Find where the given text appears and provide that cell's center as (x, y) coordinate. 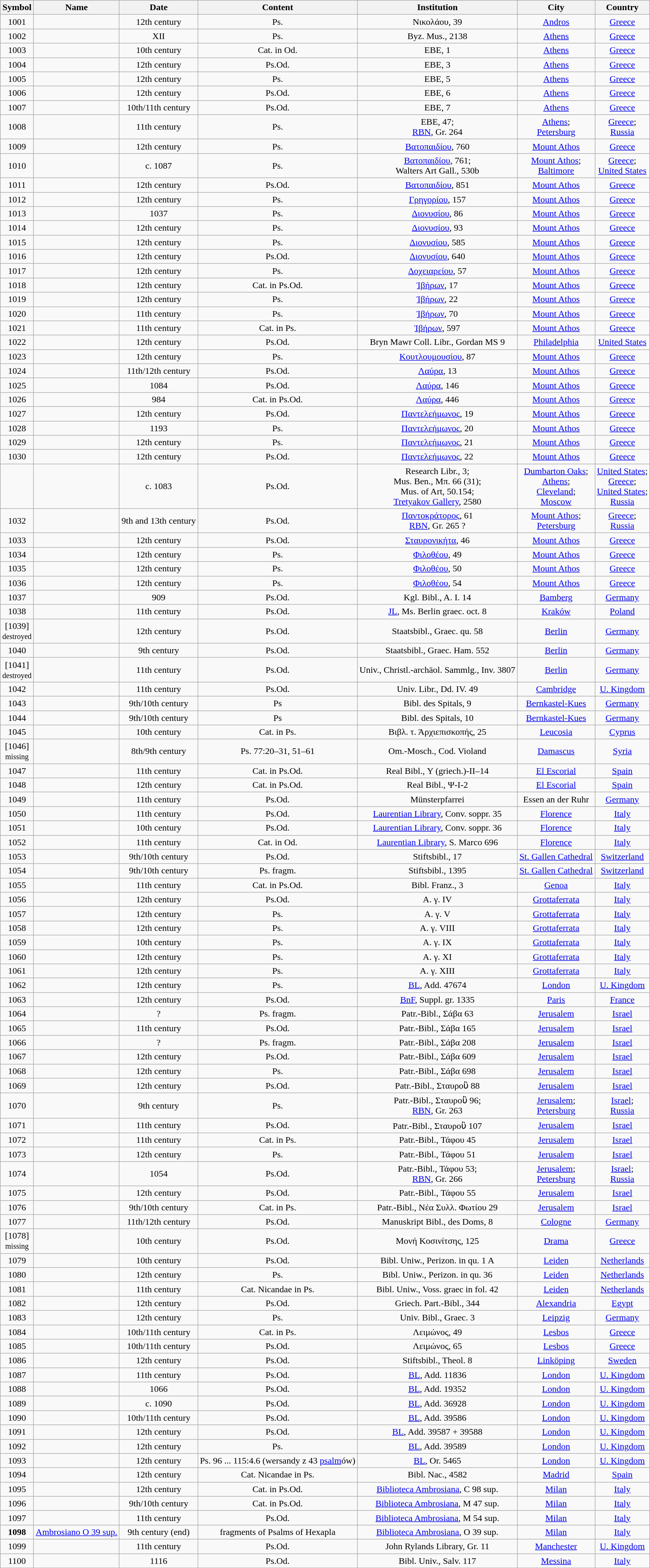
A. γ. V (437, 914)
1011 (17, 185)
1024 (17, 371)
Genoa (556, 885)
Patr.-Bibl., Σάβα 609 (437, 1057)
1079 (17, 1260)
Bibl. des Spitals, 9 (437, 703)
Damascus (556, 751)
A. γ. IV (437, 899)
1049 (17, 799)
Вατοπαιδίου, 761;Walters Art Gall., 530b (437, 165)
1012 (17, 199)
BL, Or. 5465 (437, 1461)
Stiftsbibl., 17 (437, 857)
1025 (17, 385)
[1046]missing (17, 751)
[1039]destroyed (17, 631)
1052 (17, 842)
EBE, 6 (437, 93)
1092 (17, 1446)
Bibl. Franz., 3 (437, 885)
1008 (17, 127)
Σταυρονικήτα, 46 (437, 540)
Ίβήρων, 17 (437, 285)
Laurentian Library, S. Marco 696 (437, 842)
1010 (17, 165)
1094 (17, 1475)
Patr.-Bibl., Σταυροὒ 96;RBN, Gr. 263 (437, 1106)
Παντελεήμωνος, 20 (437, 428)
1085 (17, 1346)
1042 (17, 689)
1032 (17, 521)
EBE, 7 (437, 107)
EBE, 3 (437, 65)
Poland (622, 612)
1004 (17, 65)
1034 (17, 554)
BL, Add. 39589 (437, 1446)
1095 (17, 1489)
1068 (17, 1071)
1061 (17, 971)
Greece;United States (622, 165)
1043 (17, 703)
Name (77, 8)
Patr.-Bibl., Σάβα 208 (437, 1042)
BL, Add. 36928 (437, 1403)
1088 (17, 1389)
A. γ. XI (437, 957)
1069 (17, 1086)
1016 (17, 257)
1099 (17, 1546)
1062 (17, 985)
Διονυσίου, 86 (437, 214)
Content (278, 8)
1065 (17, 1028)
Βιβλ. τ. Άρχιεπισκοπής, 25 (437, 732)
Κουτλουμουσίου, 87 (437, 357)
1081 (17, 1289)
EBE, 1 (437, 50)
1083 (17, 1317)
Cambridge (556, 689)
Biblioteca Ambrosiana, C 98 sup. (437, 1489)
1086 (17, 1361)
1020 (17, 314)
BL, Add. 19352 (437, 1389)
A. γ. IX (437, 942)
[1078]missing (17, 1241)
1015 (17, 242)
1060 (17, 957)
Leucosia (556, 732)
Laurentian Library, Conv. soppr. 35 (437, 814)
BL, Add. 47674 (437, 985)
1050 (17, 814)
1090 (17, 1418)
1018 (17, 285)
Byz. Mus., 2138 (437, 36)
BL, Add. 11836 (437, 1375)
[1041]destroyed (17, 669)
Athens;Petersburg (556, 127)
1014 (17, 228)
Biblioteca Ambrosiana, M 47 sup. (437, 1503)
JL, Ms. Berlin graec. oct. 8 (437, 612)
Вατοπαιδίου, 851 (437, 185)
1075 (17, 1193)
Dumbarton Oaks;Athens;Cleveland;Moscow (556, 486)
Bryn Mawr Coll. Libr., Gordan MS 9 (437, 342)
1009 (17, 146)
Διονυσίου, 640 (437, 257)
Univ. Bibl., Graec. 3 (437, 1317)
1193 (158, 428)
John Rylands Library, Gr. 11 (437, 1546)
A. γ. VIII (437, 928)
Mount Athos;Baltimore (556, 165)
Μονή Κοσινίτσης, 125 (437, 1241)
Stiftsbibl., 1395 (437, 871)
1053 (17, 857)
Paris (556, 1000)
Philadelphia (556, 342)
Münsterpfarrei (437, 799)
United States;Greece;United States;Russia (622, 486)
Real Bibl., Ψ-I-2 (437, 785)
Patr.-Bibl., Σάβα 698 (437, 1071)
BL, Add. 39586 (437, 1418)
1017 (17, 271)
Δοχειαρείου, 57 (437, 271)
1082 (17, 1303)
Patr.-Bibl., Τάφου 45 (437, 1140)
Νικολάου, 39 (437, 22)
Mount Athos;Petersburg (556, 521)
Laurentian Library, Conv. soppr. 36 (437, 828)
Sweden (622, 1361)
1098 (17, 1532)
1005 (17, 79)
1096 (17, 1503)
c. 1090 (158, 1403)
1077 (17, 1222)
Kgl. Bibl., A. I. 14 (437, 597)
Messina (556, 1561)
Patr.-Bibl., Σάβα 63 (437, 1014)
Kraków (556, 612)
1002 (17, 36)
Date (158, 8)
1035 (17, 569)
Biblioteca Ambrosiana, M 54 sup. (437, 1518)
1089 (17, 1403)
Ps. 96 ... 115:4.6 (wersandy z 43 psalmów) (278, 1461)
Patr.-Bibl., Σταυροὒ 107 (437, 1125)
1045 (17, 732)
1064 (17, 1014)
Ίβήρων, 22 (437, 299)
Institution (437, 8)
1027 (17, 414)
1019 (17, 299)
1040 (17, 650)
1100 (17, 1561)
Φιλοθέου, 50 (437, 569)
Staatsbibl., Graec. Ham. 552 (437, 650)
Bibl. Uniw., Perizon. in qu. 1 A (437, 1260)
Manuskript Bibl., des Doms, 8 (437, 1222)
1007 (17, 107)
Παντελεήμωνος, 22 (437, 457)
1001 (17, 22)
BnF, Suppl. gr. 1335 (437, 1000)
1055 (17, 885)
1072 (17, 1140)
1063 (17, 1000)
Patr.-Bibl., Σάβα 165 (437, 1028)
Διονυσίου, 585 (437, 242)
c. 1087 (158, 165)
EBE, 47;RBN, Gr. 264 (437, 127)
1058 (17, 928)
1029 (17, 443)
Leipzig (556, 1317)
Παντελεήμωνος, 21 (437, 443)
Patr.-Bibl., Nέα Συλλ. Φωτίου 29 (437, 1207)
Univ., Christl.-archäol. Sammlg., Inv. 3807 (437, 669)
Essen an der Ruhr (556, 799)
1038 (17, 612)
Ps. 77:20–31, 51–61 (278, 751)
fragments of Psalms of Hexapla (278, 1532)
Λαύρα, 446 (437, 399)
1023 (17, 357)
Λαύρα, 146 (437, 385)
Bibl. Univ., Salv. 117 (437, 1561)
Om.-Mosch., Cod. Violand (437, 751)
Syria (622, 751)
1030 (17, 457)
Univ. Libr., Dd. IV. 49 (437, 689)
City (556, 8)
Symbol (17, 8)
Staatsbibl., Graec. qu. 58 (437, 631)
1022 (17, 342)
United States (622, 342)
1071 (17, 1125)
Λειμώνος, 65 (437, 1346)
Γρηγορίου, 157 (437, 199)
9th century (end) (158, 1532)
Bibl. des Spitals, 10 (437, 718)
1021 (17, 328)
1116 (158, 1561)
Λαύρα, 13 (437, 371)
Biblioteca Ambrosiana, O 39 sup. (437, 1532)
1087 (17, 1375)
1051 (17, 828)
Διονυσίου, 93 (437, 228)
Andros (556, 22)
1080 (17, 1275)
XII (158, 36)
Bibl. Nac., 4582 (437, 1475)
Παντοκράτορος, 61RBN, Gr. 265 ? (437, 521)
Patr.-Bibl., Τάφου 55 (437, 1193)
Ίβήρων, 597 (437, 328)
Вατοπαιδίου, 760 (437, 146)
Ambrosiano O 39 sup. (77, 1532)
Bibl. Uniw., Perizon. in qu. 36 (437, 1275)
Madrid (556, 1475)
c. 1083 (158, 486)
Research Libr., 3;Mus. Ben., Μπ. 66 (31);Mus. of Art, 50.154;Tretyakov Gallery, 2580 (437, 486)
Manchester (556, 1546)
1070 (17, 1106)
Egypt (622, 1303)
Ίβήρων, 70 (437, 314)
Stiftsbibl., Theol. 8 (437, 1361)
1093 (17, 1461)
1067 (17, 1057)
1059 (17, 942)
Φιλοθέου, 54 (437, 583)
Παντελεήμωνος, 19 (437, 414)
Real Bibl., Υ (griech.)-II–14 (437, 771)
Cyprus (622, 732)
1013 (17, 214)
1044 (17, 718)
EBE, 5 (437, 79)
Φιλοθέου, 49 (437, 554)
France (622, 1000)
1074 (17, 1174)
Λειμώνος, 49 (437, 1332)
BL, Add. 39587 + 39588 (437, 1432)
Linköping (556, 1361)
984 (158, 399)
Cologne (556, 1222)
1091 (17, 1432)
Patr.-Bibl., Σταυροὒ 88 (437, 1086)
8th/9th century (158, 751)
1047 (17, 771)
1076 (17, 1207)
1028 (17, 428)
1057 (17, 914)
Patr.-Bibl., Τάφου 51 (437, 1154)
Country (622, 8)
9th and 13th century (158, 521)
Alexandria (556, 1303)
Bibl. Uniw., Voss. graec in fol. 42 (437, 1289)
1033 (17, 540)
Bamberg (556, 597)
Patr.-Bibl., Τάφου 53;RBN, Gr. 266 (437, 1174)
1056 (17, 899)
1036 (17, 583)
A. γ. XIII (437, 971)
Drama (556, 1241)
1048 (17, 785)
1026 (17, 399)
1073 (17, 1154)
Griech. Part.-Bibl., 344 (437, 1303)
1097 (17, 1518)
909 (158, 597)
1006 (17, 93)
1003 (17, 50)
